Provide the (X, Y) coordinate of the cell's center where the given text is located.  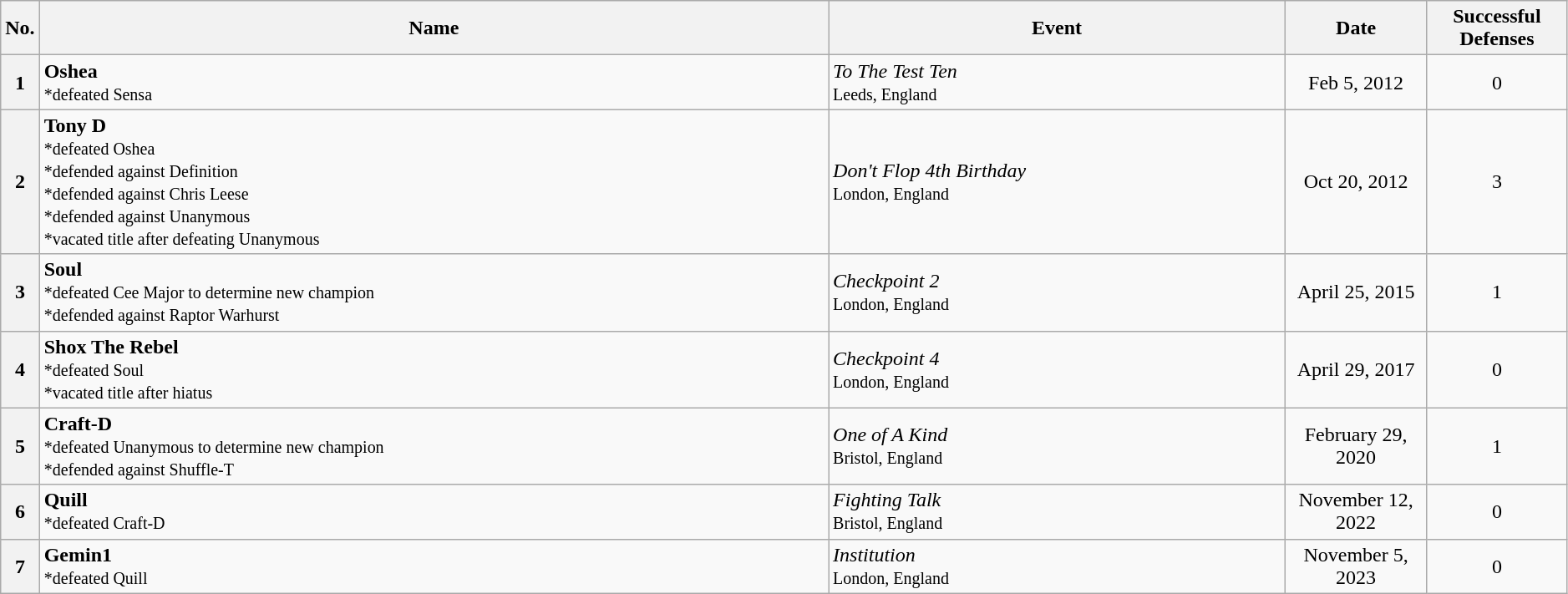
Successful Defenses (1497, 28)
No. (20, 28)
Checkpoint 2London, England (1058, 292)
Name (434, 28)
Event (1058, 28)
One of A KindBristol, England (1058, 446)
November 12, 2022 (1357, 511)
Checkpoint 4London, England (1058, 369)
November 5, 2023 (1357, 566)
Feb 5, 2012 (1357, 82)
Craft-D*defeated Unanymous to determine new champion*defended against Shuffle-T (434, 446)
2 (20, 182)
Oct 20, 2012 (1357, 182)
Quill*defeated Craft-D (434, 511)
Gemin1*defeated Quill (434, 566)
February 29, 2020 (1357, 446)
To The Test TenLeeds, England (1058, 82)
4 (20, 369)
Fighting TalkBristol, England (1058, 511)
Shox The Rebel*defeated Soul*vacated title after hiatus (434, 369)
Oshea*defeated Sensa (434, 82)
Soul*defeated Cee Major to determine new champion*defended against Raptor Warhurst (434, 292)
5 (20, 446)
6 (20, 511)
April 29, 2017 (1357, 369)
7 (20, 566)
InstitutionLondon, England (1058, 566)
Don't Flop 4th BirthdayLondon, England (1058, 182)
Tony D *defeated Oshea*defended against Definition*defended against Chris Leese*defended against Unanymous*vacated title after defeating Unanymous (434, 182)
Date (1357, 28)
April 25, 2015 (1357, 292)
